Return the (X, Y) coordinate for the center point of the cell that contains the specified text.  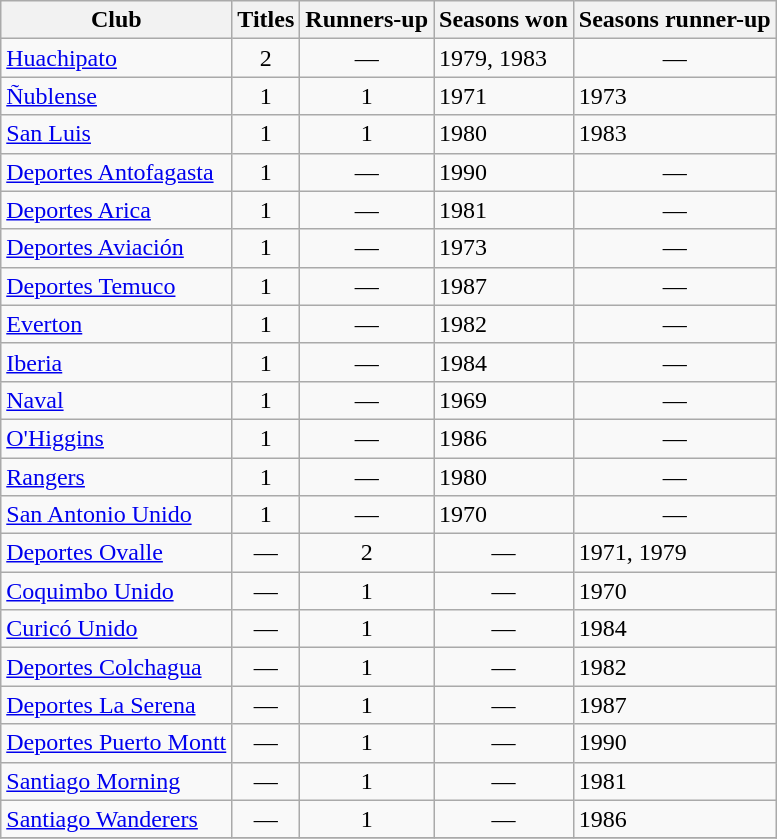
San Antonio Unido (116, 515)
Deportes Puerto Montt (116, 743)
Deportes Temuco (116, 286)
Deportes La Serena (116, 705)
Runners-up (367, 20)
Deportes Colchagua (116, 667)
Titles (266, 20)
Seasons won (504, 20)
Santiago Morning (116, 781)
Seasons runner-up (674, 20)
Deportes Ovalle (116, 553)
Everton (116, 324)
1979, 1983 (504, 58)
1969 (504, 400)
San Luis (116, 134)
O'Higgins (116, 438)
Deportes Aviación (116, 248)
Santiago Wanderers (116, 819)
Deportes Antofagasta (116, 172)
Club (116, 20)
1971 (504, 96)
1983 (674, 134)
1971, 1979 (674, 553)
Iberia (116, 362)
Naval (116, 400)
Rangers (116, 477)
Curicó Unido (116, 629)
Deportes Arica (116, 210)
Ñublense (116, 96)
Huachipato (116, 58)
Coquimbo Unido (116, 591)
